Find where the given text appears and provide that cell's center as (x, y) coordinate. 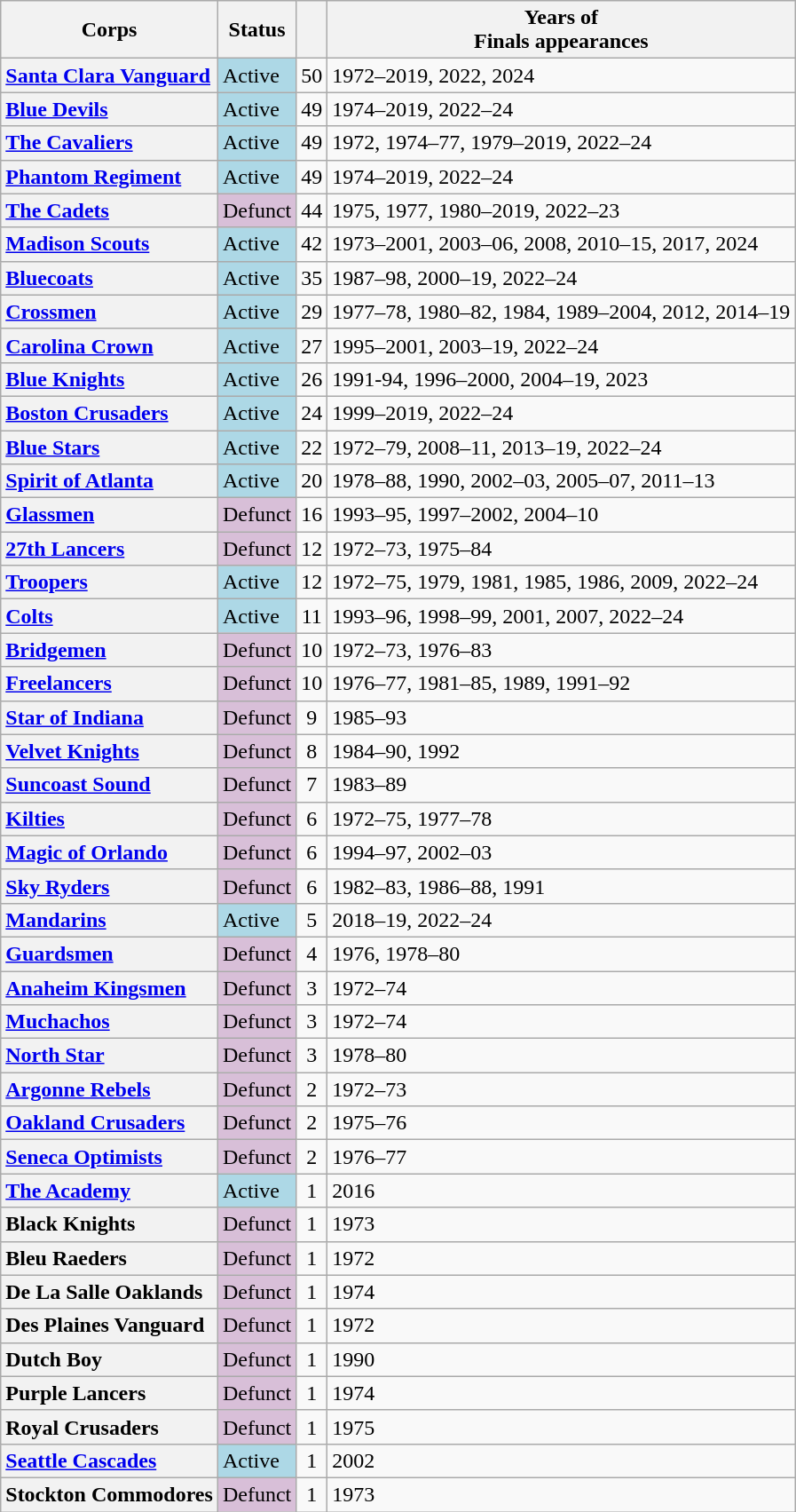
Royal Crusaders (110, 1427)
5 (312, 920)
Kilties (110, 819)
1973–2001, 2003–06, 2008, 2010–15, 2017, 2024 (561, 244)
1993–96, 1998–99, 2001, 2007, 2022–24 (561, 616)
Santa Clara Vanguard (110, 75)
1972–75, 1977–78 (561, 819)
1995–2001, 2003–19, 2022–24 (561, 345)
Colts (110, 616)
Suncoast Sound (110, 785)
2002 (561, 1461)
The Cavaliers (110, 143)
Black Knights (110, 1224)
1972–73, 1976–83 (561, 650)
1972–73, 1975–84 (561, 549)
27th Lancers (110, 549)
Corps (110, 30)
Madison Scouts (110, 244)
20 (312, 481)
Oakland Crusaders (110, 1123)
1972–79, 2008–11, 2013–19, 2022–24 (561, 447)
1978–88, 1990, 2002–03, 2005–07, 2011–13 (561, 481)
Star of Indiana (110, 717)
1983–89 (561, 785)
11 (312, 616)
Stockton Commodores (110, 1494)
29 (312, 312)
1976, 1978–80 (561, 954)
Guardsmen (110, 954)
1993–95, 1997–2002, 2004–10 (561, 515)
Des Plaines Vanguard (110, 1326)
1975 (561, 1427)
27 (312, 345)
1977–78, 1980–82, 1984, 1989–2004, 2012, 2014–19 (561, 312)
Seattle Cascades (110, 1461)
1972–73 (561, 1089)
Crossmen (110, 312)
Mandarins (110, 920)
1985–93 (561, 717)
Bridgemen (110, 650)
1972–75, 1979, 1981, 1985, 1986, 2009, 2022–24 (561, 582)
Bluecoats (110, 278)
The Cadets (110, 210)
1999–2019, 2022–24 (561, 413)
1982–83, 1986–88, 1991 (561, 886)
1972, 1974–77, 1979–2019, 2022–24 (561, 143)
1984–90, 1992 (561, 751)
35 (312, 278)
Dutch Boy (110, 1359)
24 (312, 413)
26 (312, 379)
Muchachos (110, 1022)
The Academy (110, 1191)
Blue Devils (110, 109)
2018–19, 2022–24 (561, 920)
50 (312, 75)
1990 (561, 1359)
1976–77 (561, 1157)
1978–80 (561, 1056)
Phantom Regiment (110, 177)
44 (312, 210)
Freelancers (110, 684)
Status (256, 30)
Bleu Raeders (110, 1258)
De La Salle Oaklands (110, 1292)
1994–97, 2002–03 (561, 852)
1972–2019, 2022, 2024 (561, 75)
22 (312, 447)
Velvet Knights (110, 751)
42 (312, 244)
North Star (110, 1056)
1975–76 (561, 1123)
Boston Crusaders (110, 413)
1976–77, 1981–85, 1989, 1991–92 (561, 684)
Blue Knights (110, 379)
Seneca Optimists (110, 1157)
Blue Stars (110, 447)
Spirit of Atlanta (110, 481)
Purple Lancers (110, 1393)
8 (312, 751)
2016 (561, 1191)
Troopers (110, 582)
1991-94, 1996–2000, 2004–19, 2023 (561, 379)
Carolina Crown (110, 345)
Anaheim Kingsmen (110, 988)
Sky Ryders (110, 886)
Argonne Rebels (110, 1089)
Magic of Orlando (110, 852)
4 (312, 954)
1987–98, 2000–19, 2022–24 (561, 278)
16 (312, 515)
7 (312, 785)
9 (312, 717)
Glassmen (110, 515)
Years ofFinals appearances (561, 30)
1975, 1977, 1980–2019, 2022–23 (561, 210)
